Search for the cell housing the specified text and yield its [x, y] center coordinate. 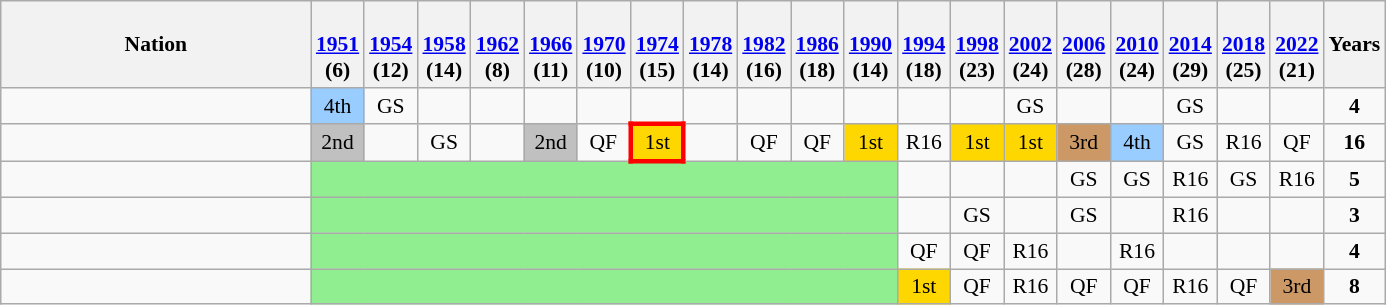
3 [1355, 216]
1998(23) [976, 44]
Years [1355, 44]
16 [1355, 142]
2014(29) [1190, 44]
1966(11) [550, 44]
Nation [156, 44]
1970(10) [604, 44]
5 [1355, 180]
1982(16) [764, 44]
1962(8) [498, 44]
8 [1355, 287]
1954(12) [390, 44]
2018(25) [1244, 44]
1958(14) [444, 44]
1974(15) [658, 44]
2002(24) [1030, 44]
1951(6) [338, 44]
2010(24) [1136, 44]
1986(18) [818, 44]
1978(14) [710, 44]
1994(18) [924, 44]
2022(21) [1296, 44]
1990(14) [870, 44]
2006(28) [1084, 44]
